Locate the cell with the specified text and output its [x, y] center coordinate. 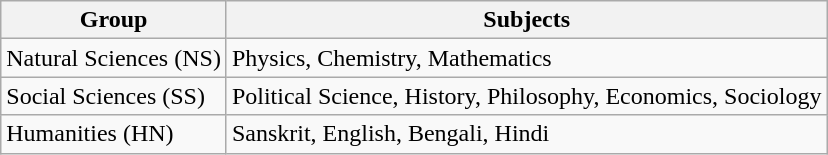
Subjects [526, 20]
Political Science, History, Philosophy, Economics, Sociology [526, 96]
Group [114, 20]
Physics, Chemistry, Mathematics [526, 58]
Humanities (HN) [114, 134]
Social Sciences (SS) [114, 96]
Natural Sciences (NS) [114, 58]
Sanskrit, English, Bengali, Hindi [526, 134]
